Return [x, y] of the center of cell containing provided text 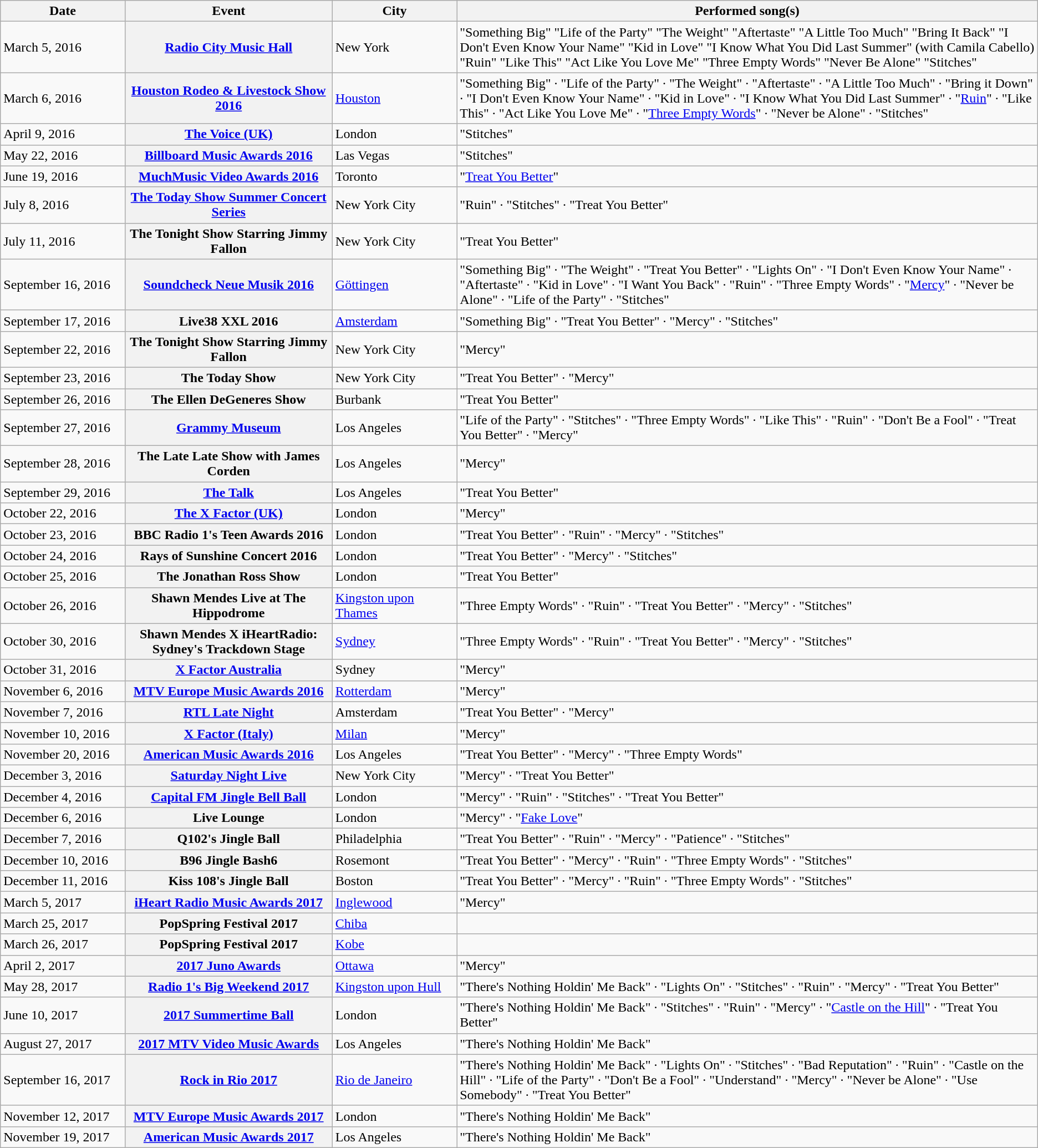
The Talk [228, 492]
April 9, 2016 [63, 134]
October 25, 2016 [63, 577]
March 5, 2016 [63, 47]
December 4, 2016 [63, 797]
iHeart Radio Music Awards 2017 [228, 902]
March 6, 2016 [63, 98]
Grammy Museum [228, 428]
Live Lounge [228, 818]
2017 Juno Awards [228, 966]
Inglewood [394, 902]
Las Vegas [394, 155]
December 10, 2016 [63, 860]
August 27, 2017 [63, 1044]
Performed song(s) [747, 11]
October 30, 2016 [63, 641]
City [394, 11]
November 12, 2017 [63, 1116]
BBC Radio 1's Teen Awards 2016 [228, 535]
"Treat You Better" · "Ruin" · "Mercy" · "Stitches" [747, 535]
Kingston upon Hull [394, 987]
"Life of the Party" · "Stitches" · "Three Empty Words" · "Like This" · "Ruin" · "Don't Be a Fool" · "Treat You Better" · "Mercy" [747, 428]
Ottawa [394, 966]
X Factor Australia [228, 670]
September 16, 2016 [63, 285]
July 11, 2016 [63, 241]
Shawn Mendes Live at The Hippodrome [228, 606]
2017 MTV Video Music Awards [228, 1044]
April 2, 2017 [63, 966]
October 23, 2016 [63, 535]
The X Factor (UK) [228, 514]
The Late Late Show with James Corden [228, 464]
Event [228, 11]
Radio 1's Big Weekend 2017 [228, 987]
September 16, 2017 [63, 1080]
December 11, 2016 [63, 881]
Q102's Jingle Ball [228, 839]
Göttingen [394, 285]
Boston [394, 881]
July 8, 2016 [63, 205]
March 5, 2017 [63, 902]
X Factor (Italy) [228, 733]
September 23, 2016 [63, 378]
Date [63, 11]
The Ellen DeGeneres Show [228, 399]
September 27, 2016 [63, 428]
May 28, 2017 [63, 987]
November 20, 2016 [63, 754]
MuchMusic Video Awards 2016 [228, 176]
Saturday Night Live [228, 775]
November 6, 2016 [63, 691]
September 28, 2016 [63, 464]
Kiss 108's Jingle Ball [228, 881]
"Mercy" · "Ruin" · "Stitches" · "Treat You Better" [747, 797]
Rays of Sunshine Concert 2016 [228, 556]
December 6, 2016 [63, 818]
American Music Awards 2016 [228, 754]
May 22, 2016 [63, 155]
Billboard Music Awards 2016 [228, 155]
June 10, 2017 [63, 1015]
"Treat You Better" · "Ruin" · "Mercy" · "Patience" · "Stitches" [747, 839]
"Something Big" · "Treat You Better" · "Mercy" · "Stitches" [747, 321]
The Today Show [228, 378]
Kingston upon Thames [394, 606]
November 7, 2016 [63, 712]
"Mercy" · "Treat You Better" [747, 775]
B96 Jingle Bash6 [228, 860]
"There's Nothing Holdin' Me Back" · "Stitches" · "Ruin" · "Mercy" · "Castle on the Hill" · "Treat You Better" [747, 1015]
Capital FM Jingle Bell Ball [228, 797]
Soundcheck Neue Musik 2016 [228, 285]
"Treat You Better" · "Mercy" · "Three Empty Words" [747, 754]
"Ruin" · "Stitches" · "Treat You Better" [747, 205]
December 7, 2016 [63, 839]
Philadelphia [394, 839]
Kobe [394, 944]
The Voice (UK) [228, 134]
November 10, 2016 [63, 733]
June 19, 2016 [63, 176]
Rio de Janeiro [394, 1080]
Live38 XXL 2016 [228, 321]
New York [394, 47]
RTL Late Night [228, 712]
Burbank [394, 399]
Houston [394, 98]
American Music Awards 2017 [228, 1137]
October 24, 2016 [63, 556]
November 19, 2017 [63, 1137]
Rosemont [394, 860]
October 31, 2016 [63, 670]
Chiba [394, 923]
Houston Rodeo & Livestock Show 2016 [228, 98]
October 22, 2016 [63, 514]
Milan [394, 733]
Shawn Mendes X iHeartRadio: Sydney's Trackdown Stage [228, 641]
September 17, 2016 [63, 321]
March 25, 2017 [63, 923]
The Jonathan Ross Show [228, 577]
March 26, 2017 [63, 944]
"Treat You Better" · "Mercy" · "Stitches" [747, 556]
"There's Nothing Holdin' Me Back" · "Lights On" · "Stitches" · "Ruin" · "Mercy" · "Treat You Better" [747, 987]
2017 Summertime Ball [228, 1015]
Radio City Music Hall [228, 47]
MTV Europe Music Awards 2016 [228, 691]
MTV Europe Music Awards 2017 [228, 1116]
The Today Show Summer Concert Series [228, 205]
September 26, 2016 [63, 399]
"Mercy" · "Fake Love" [747, 818]
December 3, 2016 [63, 775]
September 22, 2016 [63, 349]
Rock in Rio 2017 [228, 1080]
Toronto [394, 176]
September 29, 2016 [63, 492]
Rotterdam [394, 691]
October 26, 2016 [63, 606]
